Scan for the cell matching the given text and deliver its [X, Y] coordinate at center. 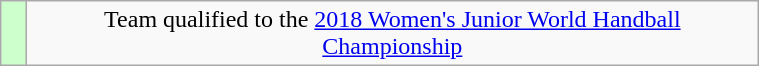
Team qualified to the 2018 Women's Junior World Handball Championship [392, 34]
